Search for the cell housing the specified text and yield its [X, Y] center coordinate. 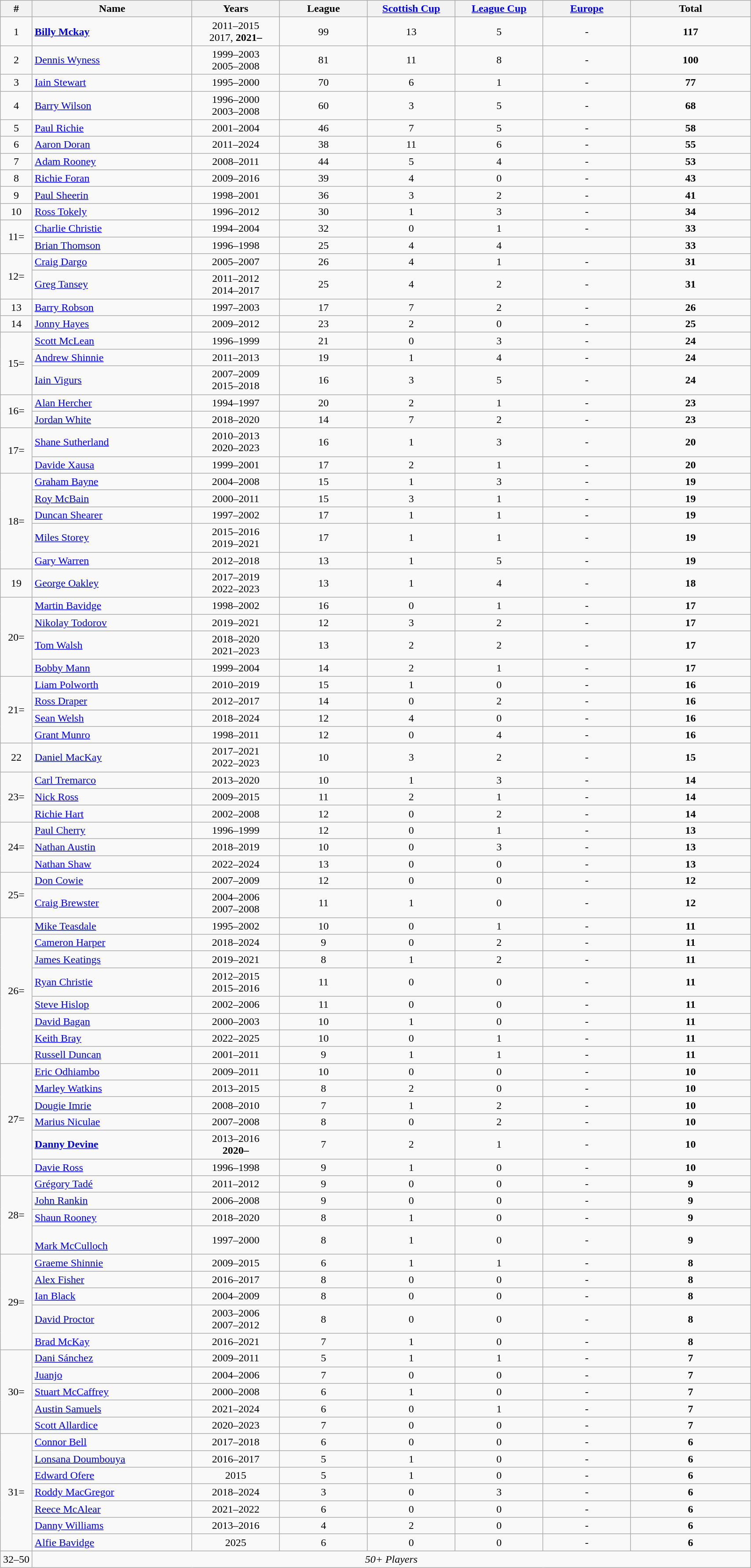
Bobby Mann [112, 668]
Dougie Imrie [112, 1105]
2002–2006 [236, 1005]
Marley Watkins [112, 1088]
81 [324, 60]
Don Cowie [112, 881]
Sean Welsh [112, 718]
38 [324, 145]
117 [691, 32]
2007–2009 [236, 881]
Austin Samuels [112, 1408]
2017–2018 [236, 1442]
Reece McAlear [112, 1509]
2013–2020 [236, 780]
David Bagan [112, 1021]
99 [324, 32]
Aaron Doran [112, 145]
2002–2008 [236, 813]
Iain Vigurs [112, 380]
Total [691, 9]
20= [17, 637]
16= [17, 411]
Liam Polworth [112, 685]
Danny Devine [112, 1144]
21 [324, 341]
Scott McLean [112, 341]
26= [17, 991]
# [17, 9]
Ryan Christie [112, 982]
1998–2001 [236, 195]
2012–2018 [236, 561]
Miles Storey [112, 537]
2003–20062007–2012 [236, 1319]
70 [324, 83]
Greg Tansey [112, 285]
22 [17, 757]
44 [324, 161]
43 [691, 178]
Charlie Christie [112, 228]
2007–20092015–2018 [236, 380]
55 [691, 145]
Andrew Shinnie [112, 357]
Nathan Shaw [112, 864]
Alfie Bavidge [112, 1542]
Marius Niculae [112, 1122]
Mark McCulloch [112, 1240]
2004–20062007–2008 [236, 903]
58 [691, 128]
2009–2012 [236, 324]
1997–2003 [236, 307]
27= [17, 1119]
2012–20152015–2016 [236, 982]
60 [324, 106]
2018–2019 [236, 847]
Roddy MacGregor [112, 1492]
Scottish Cup [411, 9]
2000–2008 [236, 1392]
Danny Williams [112, 1526]
Duncan Shearer [112, 515]
Barry Robson [112, 307]
2017–20192022–2023 [236, 583]
2004–2006 [236, 1375]
Paul Cherry [112, 830]
Alan Hercher [112, 403]
1999–2004 [236, 668]
2011–2012 [236, 1184]
100 [691, 60]
39 [324, 178]
Name [112, 9]
1996–20002003–2008 [236, 106]
32 [324, 228]
Mike Teasdale [112, 926]
2011–20152017, 2021– [236, 32]
34 [691, 211]
68 [691, 106]
Graham Bayne [112, 481]
Nick Ross [112, 797]
2015–20162019–2021 [236, 537]
Iain Stewart [112, 83]
30= [17, 1392]
Graeme Shinnie [112, 1263]
Eric Odhiambo [112, 1072]
Craig Brewster [112, 903]
1995–2002 [236, 926]
1995–2000 [236, 83]
Years [236, 9]
2018–20202021–2023 [236, 645]
2022–2024 [236, 864]
1998–2002 [236, 606]
2000–2011 [236, 498]
2012–2017 [236, 701]
Keith Bray [112, 1038]
Cameron Harper [112, 943]
Stuart McCaffrey [112, 1392]
Juanjo [112, 1375]
Craig Dargo [112, 262]
Connor Bell [112, 1442]
Martin Bavidge [112, 606]
28= [17, 1215]
2015 [236, 1476]
31= [17, 1492]
2008–2010 [236, 1105]
Gary Warren [112, 561]
24= [17, 847]
2000–2003 [236, 1021]
Jordan White [112, 419]
2017–20212022–2023 [236, 757]
2016–2021 [236, 1342]
Dani Sánchez [112, 1358]
2021–2022 [236, 1509]
Steve Hislop [112, 1005]
Ross Tokely [112, 211]
Davie Ross [112, 1167]
Shaun Rooney [112, 1218]
2010–20132020–2023 [236, 442]
50+ Players [391, 1559]
2001–2011 [236, 1055]
17= [17, 450]
1999–20032005–2008 [236, 60]
36 [324, 195]
Europe [587, 9]
Carl Tremarco [112, 780]
77 [691, 83]
18= [17, 521]
1994–2004 [236, 228]
2004–2008 [236, 481]
2011–20122014–2017 [236, 285]
32–50 [17, 1559]
1997–2002 [236, 515]
30 [324, 211]
Jonny Hayes [112, 324]
Grant Munro [112, 735]
Ross Draper [112, 701]
League [324, 9]
Shane Sutherland [112, 442]
2004–2009 [236, 1296]
Richie Hart [112, 813]
2025 [236, 1542]
15= [17, 363]
18 [691, 583]
Edward Ofere [112, 1476]
2013–20162020– [236, 1144]
1997–2000 [236, 1240]
Adam Rooney [112, 161]
Richie Foran [112, 178]
2009–2016 [236, 178]
2001–2004 [236, 128]
Brad McKay [112, 1342]
53 [691, 161]
2011–2013 [236, 357]
Barry Wilson [112, 106]
David Proctor [112, 1319]
Dennis Wyness [112, 60]
41 [691, 195]
2011–2024 [236, 145]
1994–1997 [236, 403]
John Rankin [112, 1201]
2021–2024 [236, 1408]
2013–2015 [236, 1088]
League Cup [499, 9]
21= [17, 710]
29= [17, 1302]
23= [17, 797]
2008–2011 [236, 161]
Daniel MacKay [112, 757]
Paul Sheerin [112, 195]
Davide Xausa [112, 465]
2020–2023 [236, 1425]
1998–2011 [236, 735]
Lonsana Doumbouya [112, 1459]
46 [324, 128]
2005–2007 [236, 262]
12= [17, 276]
George Oakley [112, 583]
Ian Black [112, 1296]
Scott Allardice [112, 1425]
Roy McBain [112, 498]
2013–2016 [236, 1526]
1999–2001 [236, 465]
Brian Thomson [112, 245]
2022–2025 [236, 1038]
2010–2019 [236, 685]
Nathan Austin [112, 847]
1996–2012 [236, 211]
Nikolay Todorov [112, 623]
Grégory Tadé [112, 1184]
25= [17, 895]
Billy Mckay [112, 32]
Russell Duncan [112, 1055]
Tom Walsh [112, 645]
Paul Richie [112, 128]
2007–2008 [236, 1122]
2006–2008 [236, 1201]
James Keatings [112, 959]
11= [17, 237]
Alex Fisher [112, 1280]
